Pinpoint the cell where the given text exists, returning its [X, Y] midpoint coordinate. 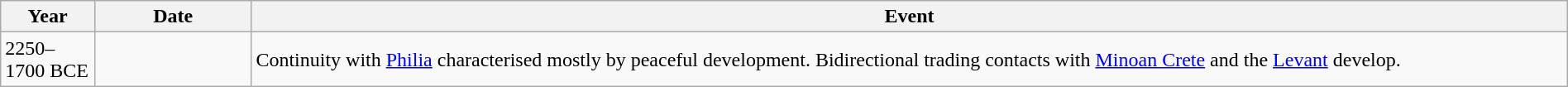
Year [48, 17]
Event [910, 17]
Date [172, 17]
Continuity with Philia characterised mostly by peaceful development. Bidirectional trading contacts with Minoan Crete and the Levant develop. [910, 60]
2250–1700 BCE [48, 60]
